Capture the cell that displays the provided text and extract its [x, y] central coordinate. 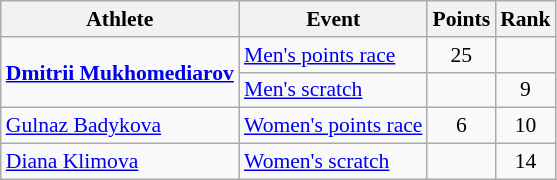
Points [461, 19]
Rank [526, 19]
25 [461, 55]
9 [526, 90]
Men's points race [334, 55]
Event [334, 19]
Diana Klimova [120, 162]
6 [461, 126]
14 [526, 162]
Dmitrii Mukhomediarov [120, 72]
10 [526, 126]
Men's scratch [334, 90]
Women's scratch [334, 162]
Women's points race [334, 126]
Gulnaz Badykova [120, 126]
Athlete [120, 19]
